Scan for the cell matching the given text and deliver its [X, Y] coordinate at center. 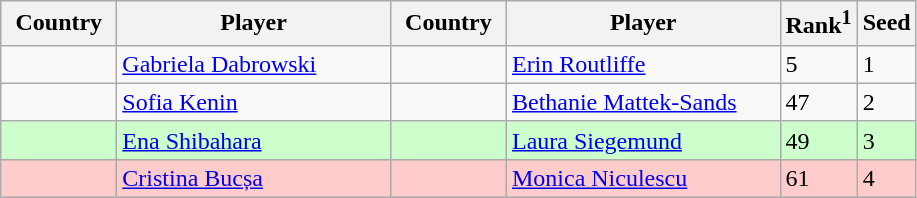
61 [818, 178]
Sofia Kenin [254, 102]
4 [886, 178]
Seed [886, 24]
1 [886, 64]
49 [818, 140]
Monica Niculescu [643, 178]
Erin Routliffe [643, 64]
5 [818, 64]
Cristina Bucșa [254, 178]
Bethanie Mattek-Sands [643, 102]
3 [886, 140]
Ena Shibahara [254, 140]
47 [818, 102]
Gabriela Dabrowski [254, 64]
2 [886, 102]
Laura Siegemund [643, 140]
Rank1 [818, 24]
